For the text-containing cell, return its midpoint in (x, y) coordinate format. 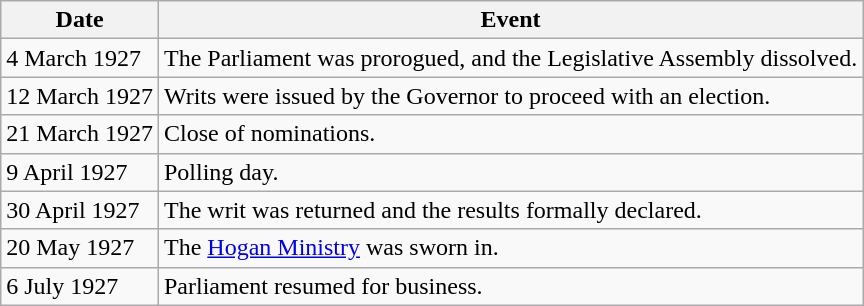
The Parliament was prorogued, and the Legislative Assembly dissolved. (510, 58)
Parliament resumed for business. (510, 286)
21 March 1927 (80, 134)
4 March 1927 (80, 58)
9 April 1927 (80, 172)
6 July 1927 (80, 286)
The writ was returned and the results formally declared. (510, 210)
30 April 1927 (80, 210)
Polling day. (510, 172)
Writs were issued by the Governor to proceed with an election. (510, 96)
12 March 1927 (80, 96)
Date (80, 20)
Close of nominations. (510, 134)
Event (510, 20)
The Hogan Ministry was sworn in. (510, 248)
20 May 1927 (80, 248)
